Return the (x, y) coordinate for the center point of the cell that contains the specified text.  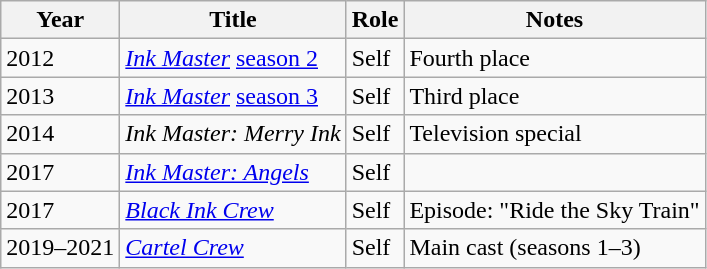
2019–2021 (60, 248)
Ink Master: Angels (233, 172)
Notes (554, 20)
Ink Master season 2 (233, 58)
Year (60, 20)
Ink Master season 3 (233, 96)
Episode: "Ride the Sky Train" (554, 210)
2012 (60, 58)
Ink Master: Merry Ink (233, 134)
Black Ink Crew (233, 210)
Role (375, 20)
Main cast (seasons 1–3) (554, 248)
Title (233, 20)
Television special (554, 134)
Third place (554, 96)
2013 (60, 96)
2014 (60, 134)
Fourth place (554, 58)
Cartel Crew (233, 248)
